For the text-containing cell, return its midpoint in [X, Y] coordinate format. 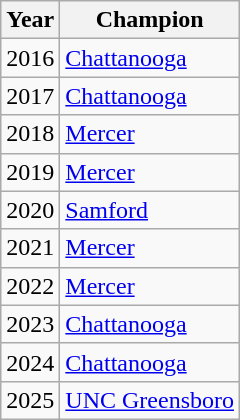
2019 [30, 172]
2017 [30, 96]
2020 [30, 210]
UNC Greensboro [150, 400]
2018 [30, 134]
Year [30, 20]
2024 [30, 362]
Samford [150, 210]
2021 [30, 248]
2023 [30, 324]
Champion [150, 20]
2025 [30, 400]
2022 [30, 286]
2016 [30, 58]
